For the text-containing cell, return its midpoint in (X, Y) coordinate format. 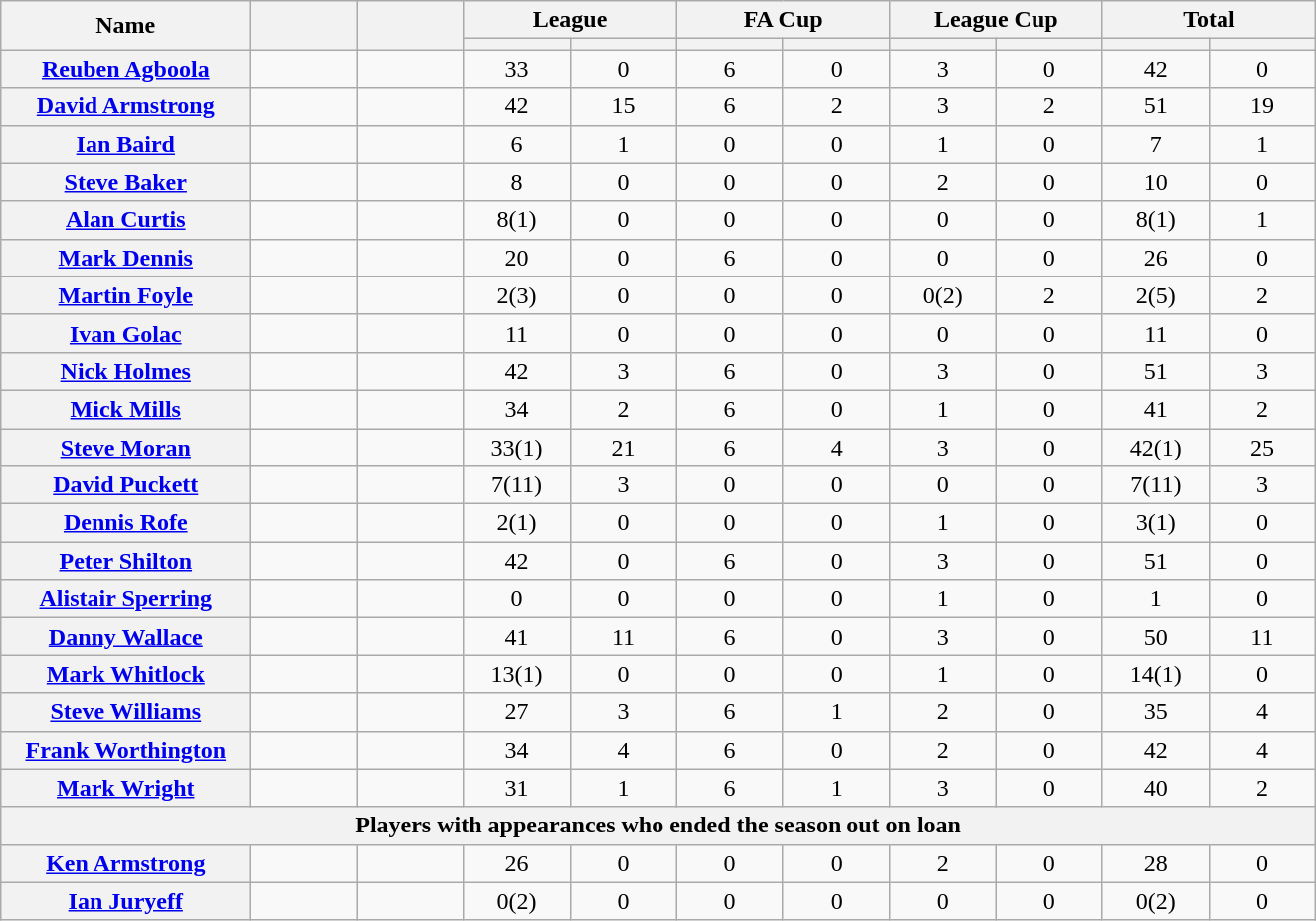
Name (125, 26)
19 (1261, 106)
Total (1209, 20)
35 (1156, 712)
Nick Holmes (125, 371)
Ivan Golac (125, 333)
Martin Foyle (125, 295)
27 (517, 712)
2(5) (1156, 295)
Mick Mills (125, 409)
33 (517, 69)
Alistair Sperring (125, 599)
42(1) (1156, 447)
3(1) (1156, 523)
15 (623, 106)
10 (1156, 182)
25 (1261, 447)
Ken Armstrong (125, 863)
Players with appearances who ended the season out on loan (658, 826)
50 (1156, 637)
13(1) (517, 674)
David Armstrong (125, 106)
Ian Baird (125, 144)
Ian Juryeff (125, 901)
Dennis Rofe (125, 523)
2(1) (517, 523)
FA Cup (783, 20)
David Puckett (125, 485)
31 (517, 788)
Alan Curtis (125, 220)
League Cup (996, 20)
Danny Wallace (125, 637)
Mark Wright (125, 788)
Mark Dennis (125, 258)
40 (1156, 788)
Steve Moran (125, 447)
14(1) (1156, 674)
Mark Whitlock (125, 674)
Steve Baker (125, 182)
7 (1156, 144)
20 (517, 258)
8 (517, 182)
League (570, 20)
2(3) (517, 295)
21 (623, 447)
33(1) (517, 447)
Frank Worthington (125, 750)
Peter Shilton (125, 561)
Steve Williams (125, 712)
28 (1156, 863)
Reuben Agboola (125, 69)
